Find where the given text appears and provide that cell's center as (x, y) coordinate. 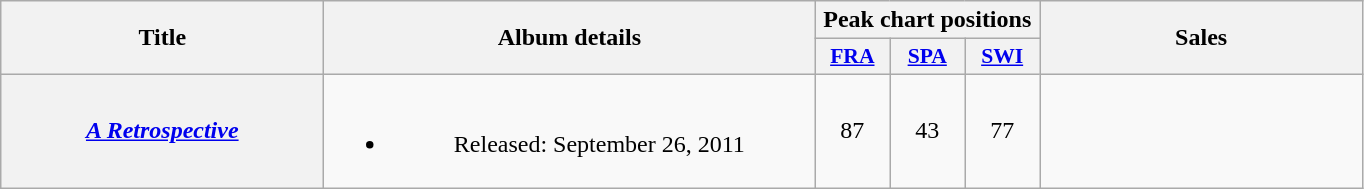
A Retrospective (162, 130)
Released: September 26, 2011 (570, 130)
SPA (928, 57)
Album details (570, 38)
77 (1002, 130)
Sales (1202, 38)
87 (852, 130)
SWI (1002, 57)
FRA (852, 57)
Peak chart positions (928, 20)
43 (928, 130)
Title (162, 38)
